Return (x, y) of the center of cell containing provided text 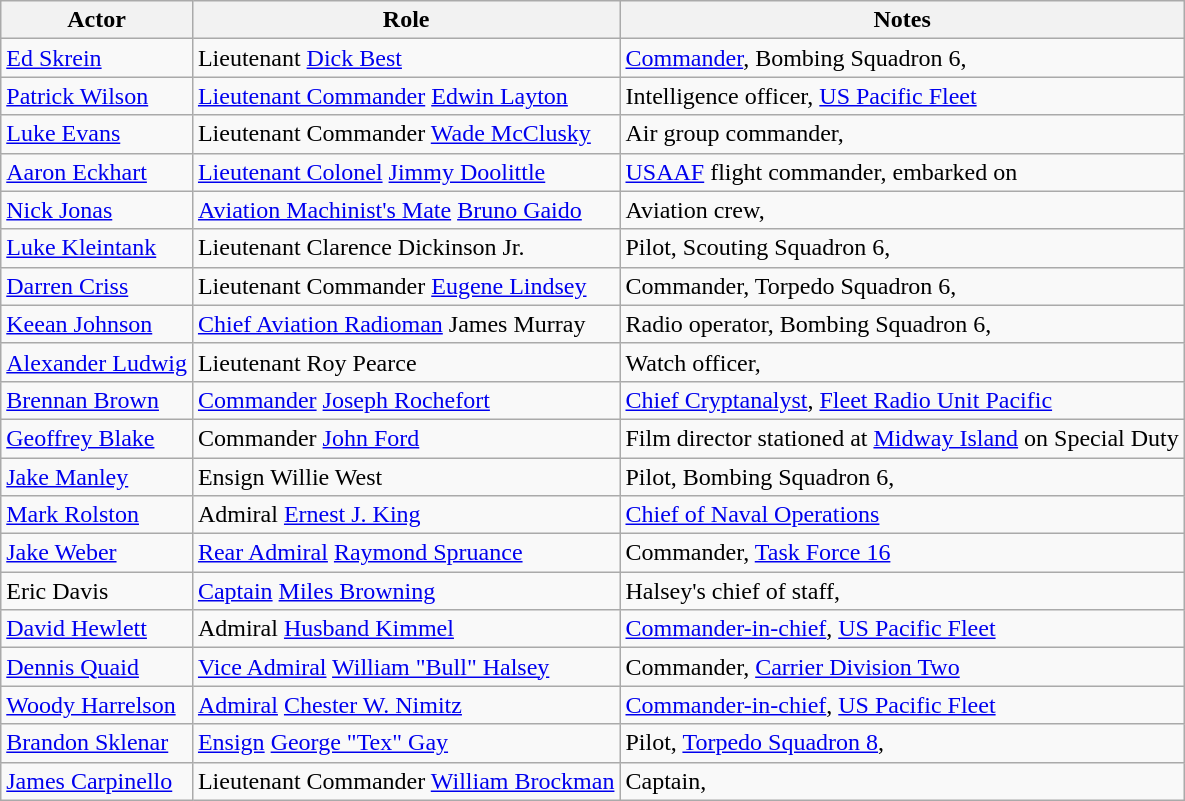
Geoffrey Blake (97, 438)
Actor (97, 20)
Halsey's chief of staff, (902, 591)
Air group commander, (902, 134)
Eric Davis (97, 591)
Vice Admiral William "Bull" Halsey (406, 667)
Aviation Machinist's Mate Bruno Gaido (406, 210)
Film director stationed at Midway Island on Special Duty (902, 438)
Watch officer, (902, 362)
Darren Criss (97, 286)
Luke Evans (97, 134)
Lieutenant Dick Best (406, 58)
Lieutenant Commander Edwin Layton (406, 96)
Aviation crew, (902, 210)
Commander, Torpedo Squadron 6, (902, 286)
Chief Aviation Radioman James Murray (406, 324)
Chief of Naval Operations (902, 515)
Dennis Quaid (97, 667)
Lieutenant Commander Wade McClusky (406, 134)
Lieutenant Roy Pearce (406, 362)
Admiral Chester W. Nimitz (406, 705)
Commander, Task Force 16 (902, 553)
Commander John Ford (406, 438)
Chief Cryptanalyst, Fleet Radio Unit Pacific (902, 400)
Pilot, Torpedo Squadron 8, (902, 743)
Admiral Husband Kimmel (406, 629)
USAAF flight commander, embarked on (902, 172)
Jake Weber (97, 553)
James Carpinello (97, 781)
Commander Joseph Rochefort (406, 400)
Luke Kleintank (97, 248)
David Hewlett (97, 629)
Ed Skrein (97, 58)
Admiral Ernest J. King (406, 515)
Intelligence officer, US Pacific Fleet (902, 96)
Radio operator, Bombing Squadron 6, (902, 324)
Commander, Bombing Squadron 6, (902, 58)
Notes (902, 20)
Rear Admiral Raymond Spruance (406, 553)
Aaron Eckhart (97, 172)
Lieutenant Commander William Brockman (406, 781)
Ensign Willie West (406, 477)
Captain, (902, 781)
Alexander Ludwig (97, 362)
Mark Rolston (97, 515)
Role (406, 20)
Captain Miles Browning (406, 591)
Ensign George "Tex" Gay (406, 743)
Pilot, Bombing Squadron 6, (902, 477)
Keean Johnson (97, 324)
Brandon Sklenar (97, 743)
Brennan Brown (97, 400)
Commander, Carrier Division Two (902, 667)
Lieutenant Clarence Dickinson Jr. (406, 248)
Lieutenant Commander Eugene Lindsey (406, 286)
Jake Manley (97, 477)
Lieutenant Colonel Jimmy Doolittle (406, 172)
Pilot, Scouting Squadron 6, (902, 248)
Woody Harrelson (97, 705)
Patrick Wilson (97, 96)
Nick Jonas (97, 210)
